For the text-containing cell, return its midpoint in [x, y] coordinate format. 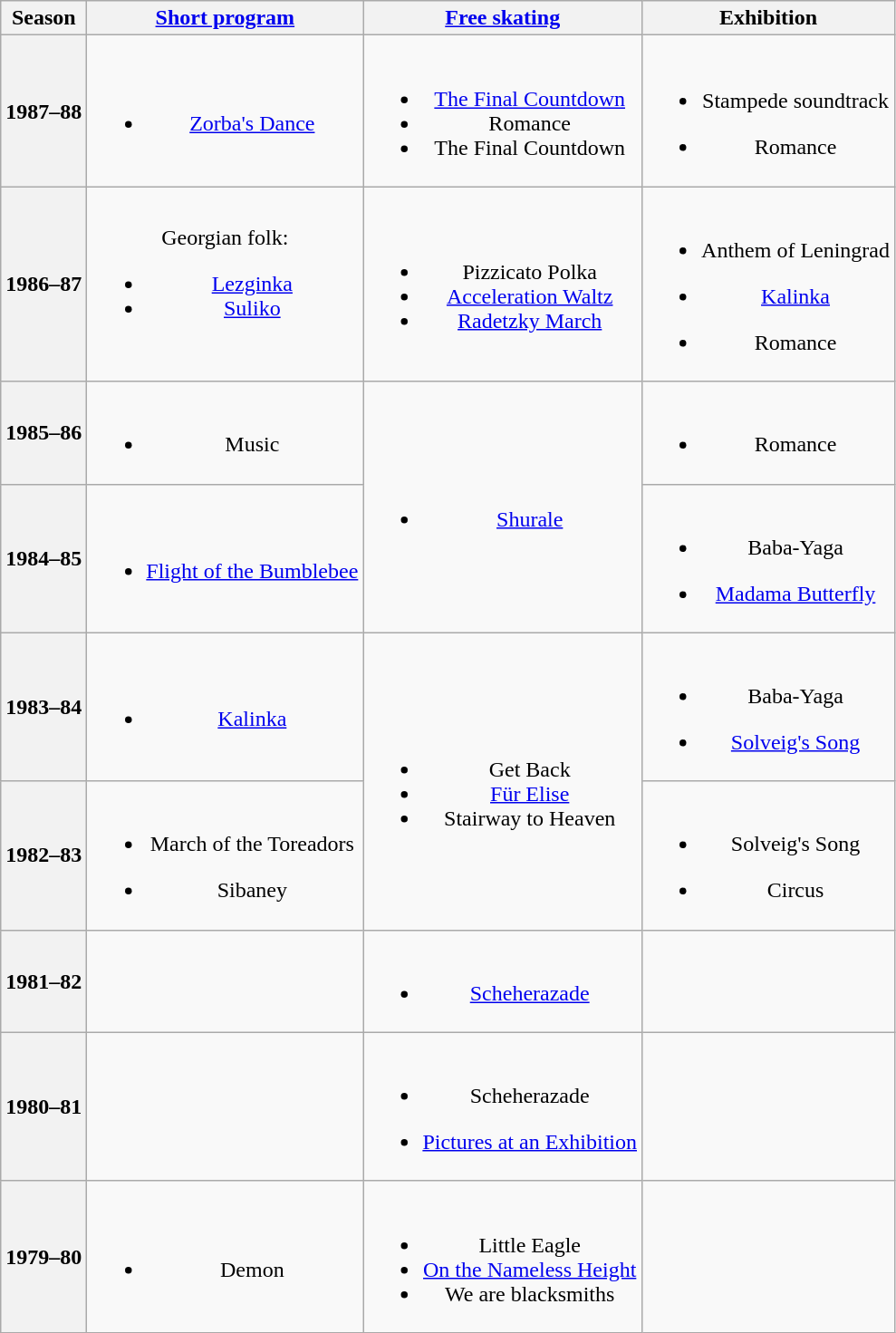
1985–86 [43, 433]
1986–87 [43, 285]
Solveig's Song Circus [768, 855]
1982–83 [43, 855]
1980–81 [43, 1106]
Pizzicato PolkaAcceleration Waltz Radetzky March [503, 285]
Short program [225, 18]
Baba-Yaga Madama Butterfly [768, 558]
1987–88 [43, 111]
March of the Toreadors Sibaney [225, 855]
Little Eagle On the Nameless Height We are blacksmiths [503, 1256]
Baba-Yaga Solveig's Song [768, 707]
The Final Countdown Romance The Final Countdown [503, 111]
Free skating [503, 18]
Georgian folk:LezginkaSuliko [225, 285]
Shurale [503, 507]
Flight of the Bumblebee [225, 558]
Zorba's Dance [225, 111]
1983–84 [43, 707]
Music [225, 433]
1979–80 [43, 1256]
Kalinka [225, 707]
Scheherazade [503, 980]
Exhibition [768, 18]
1984–85 [43, 558]
Season [43, 18]
Scheherazade Pictures at an Exhibition [503, 1106]
Demon [225, 1256]
Stampede soundtrackRomance [768, 111]
Get BackFür Elise Stairway to Heaven [503, 781]
Romance [768, 433]
1981–82 [43, 980]
Anthem of Leningrad KalinkaRomance [768, 285]
